Determine the (X, Y) coordinate at the center of the cell enclosing the given text.  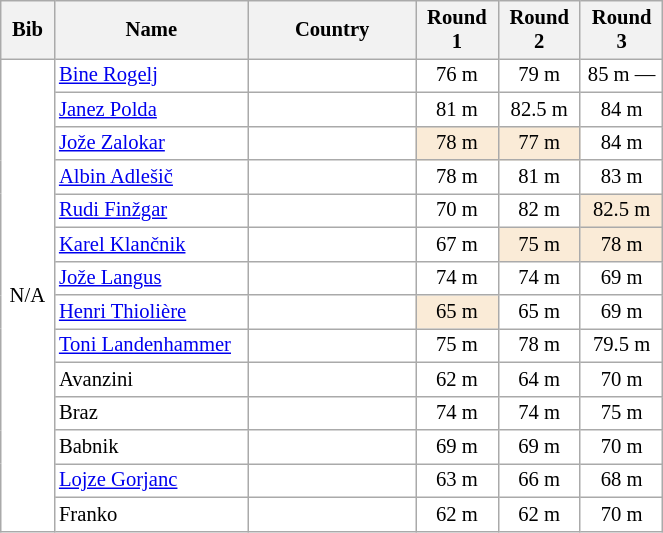
Avanzini (152, 379)
Rudi Finžgar (152, 210)
N/A (28, 294)
Jože Zalokar (152, 143)
Name (152, 29)
Henri Thiolière (152, 311)
85 m — (621, 75)
77 m (539, 143)
Franko (152, 514)
Country (332, 29)
64 m (539, 379)
79.5 m (621, 345)
Braz (152, 413)
82 m (539, 210)
Bib (28, 29)
67 m (457, 244)
Karel Klančnik (152, 244)
Round 1 (457, 29)
79 m (539, 75)
68 m (621, 480)
63 m (457, 480)
Round 3 (621, 29)
Janez Polda (152, 109)
Albin Adlešič (152, 177)
83 m (621, 177)
66 m (539, 480)
76 m (457, 75)
Bine Rogelj (152, 75)
Toni Landenhammer (152, 345)
Babnik (152, 447)
Round 2 (539, 29)
Jože Langus (152, 278)
Lojze Gorjanc (152, 480)
